Return the (X, Y) coordinate for the center point of the cell that contains the specified text.  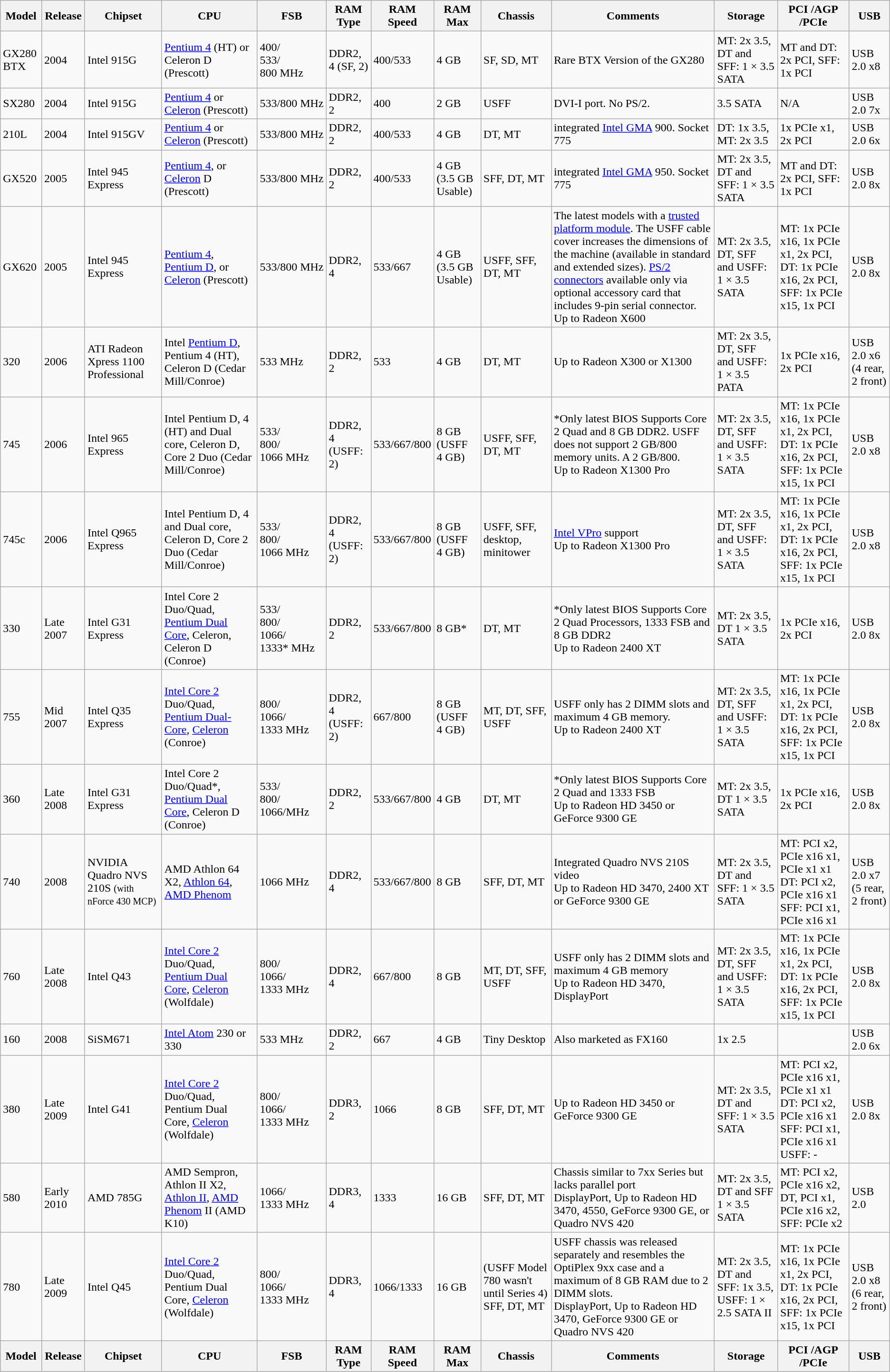
MT: 2x 3.5, DT and SFF 1 × 3.5 SATA (746, 1198)
Intel Core 2 Duo/Quad, Pentium Dual-Core, Celeron (Conroe) (209, 717)
Intel Q35 Express (123, 717)
400 (402, 104)
Intel 965 Express (123, 444)
533/667 (402, 267)
USB 2.0 x7 (5 rear, 2 front) (869, 882)
3.5 SATA (746, 104)
USFF only has 2 DIMM slots and maximum 4 GB memoryUp to Radeon HD 3470, DisplayPort (633, 977)
1066 MHz (292, 882)
USB 2.0 7x (869, 104)
integrated Intel GMA 950. Socket 775 (633, 178)
580 (21, 1198)
533/800/1066/1333* MHz (292, 628)
Integrated Quadro NVS 210S videoUp to Radeon HD 3470, 2400 XT or GeForce 9300 GE (633, 882)
SX280 (21, 104)
GX520 (21, 178)
740 (21, 882)
Chassis similar to 7xx Series but lacks parallel portDisplayPort, Up to Radeon HD 3470, 4550, GeForce 9300 GE, or Quadro NVS 420 (633, 1198)
Intel Q43 (123, 977)
667 (402, 1040)
Tiny Desktop (516, 1040)
ATI Radeon Xpress 1100 Professional (123, 362)
MT: PCI x2, PCIe x16 x1, PCIe x1 x1DT: PCI x2, PCIe x16 x1SFF: PCI x1, PCIe x16 x1 (813, 882)
320 (21, 362)
*Only latest BIOS Supports Core 2 Quad and 1333 FSBUp to Radeon HD 3450 or GeForce 9300 GE (633, 799)
533/800/1066/MHz (292, 799)
Rare BTX Version of the GX280 (633, 60)
160 (21, 1040)
integrated Intel GMA 900. Socket 775 (633, 134)
360 (21, 799)
Intel Atom 230 or 330 (209, 1040)
745 (21, 444)
SiSM671 (123, 1040)
MT: PCI x2, PCIe x16 x1, PCIe x1 x1DT: PCI x2, PCIe x16 x1SFF: PCI x1, PCIe x16 x1USFF: - (813, 1109)
Intel Q965 Express (123, 539)
1x PCIe x1, 2x PCI (813, 134)
DVI-I port. No PS/2. (633, 104)
AMD Sempron, Athlon II X2, Athlon II, AMD Phenom II (AMD K10) (209, 1198)
*Only latest BIOS Supports Core 2 Quad and 8 GB DDR2. USFF does not support 2 GB/800 memory units. A 2 GB/800.Up to Radeon X1300 Pro (633, 444)
Mid 2007 (63, 717)
DT: 1x 3.5, MT: 2x 3.5 (746, 134)
Intel Core 2 Duo/Quad*, Pentium Dual Core, Celeron D (Conroe) (209, 799)
USFF only has 2 DIMM slots and maximum 4 GB memory.Up to Radeon 2400 XT (633, 717)
Intel 915GV (123, 134)
MT: 2x 3.5, DT, SFF and USFF: 1 × 3.5 PATA (746, 362)
MT: PCI x2, PCIe x16 x2, DT, PCI x1, PCIe x16 x2, SFF: PCIe x2 (813, 1198)
(USFF Model 780 wasn't until Series 4) SFF, DT, MT (516, 1287)
760 (21, 977)
NVIDIA Quadro NVS 210S (with nForce 430 MCP) (123, 882)
Intel Pentium D, 4 (HT) and Dual core, Celeron D, Core 2 Duo (Cedar Mill/Conroe) (209, 444)
533 (402, 362)
Up to Radeon HD 3450 or GeForce 9300 GE (633, 1109)
1066/1333 MHz (292, 1198)
8 GB* (457, 628)
USFF, SFF, desktop,minitower (516, 539)
Up to Radeon X300 or X1300 (633, 362)
1333 (402, 1198)
Intel VPro supportUp to Radeon X1300 Pro (633, 539)
AMD Athlon 64 X2, Athlon 64, AMD Phenom (209, 882)
380 (21, 1109)
MT: 2x 3.5, DT and SFF: 1x 3.5, USFF: 1 × 2.5 SATA II (746, 1287)
USFF (516, 104)
N/A (813, 104)
1066 (402, 1109)
400/533/800 MHz (292, 60)
Pentium 4 (HT) or Celeron D (Prescott) (209, 60)
Also marketed as FX160 (633, 1040)
AMD 785G (123, 1198)
GX280 BTX (21, 60)
Pentium 4, Pentium D, or Celeron (Prescott) (209, 267)
DDR3, 2 (348, 1109)
Early 2010 (63, 1198)
USB 2.0 x8 (6 rear, 2 front) (869, 1287)
210L (21, 134)
SF, SD, MT (516, 60)
Intel Core 2 Duo/Quad, Pentium Dual Core, Celeron, Celeron D(Conroe) (209, 628)
Intel G41 (123, 1109)
330 (21, 628)
USB 2.0 x6 (4 rear, 2 front) (869, 362)
1x 2.5 (746, 1040)
1066/1333 (402, 1287)
Intel Pentium D, Pentium 4 (HT), Celeron D (Cedar Mill/Conroe) (209, 362)
Pentium 4, or Celeron D (Prescott) (209, 178)
Intel Q45 (123, 1287)
USB 2.0 (869, 1198)
780 (21, 1287)
DDR2, 4 (SF, 2) (348, 60)
2 GB (457, 104)
Late 2007 (63, 628)
745c (21, 539)
755 (21, 717)
Intel Pentium D, 4 and Dual core, Celeron D, Core 2 Duo (Cedar Mill/Conroe) (209, 539)
*Only latest BIOS Supports Core 2 Quad Processors, 1333 FSB and 8 GB DDR2Up to Radeon 2400 XT (633, 628)
GX620 (21, 267)
